Identify which cell holds the provided text, then report its [x, y] central coordinate. 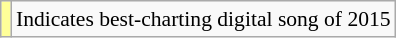
Indicates best-charting digital song of 2015 [204, 19]
